Capture the cell that displays the provided text and extract its [X, Y] central coordinate. 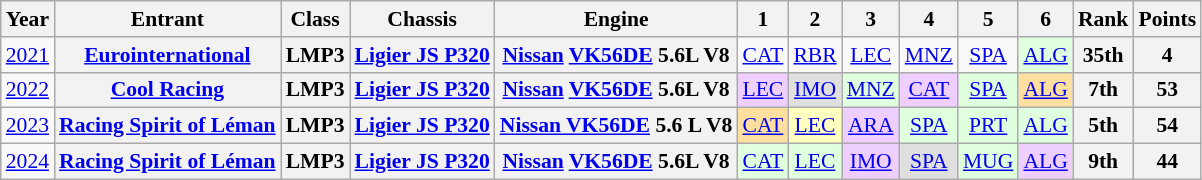
9th [1104, 162]
1 [762, 19]
5 [988, 19]
2024 [28, 162]
PRT [988, 126]
54 [1167, 126]
MUG [988, 162]
2022 [28, 90]
35th [1104, 55]
Engine [616, 19]
6 [1045, 19]
5th [1104, 126]
Cool Racing [168, 90]
44 [1167, 162]
Rank [1104, 19]
7th [1104, 90]
Year [28, 19]
53 [1167, 90]
2 [814, 19]
3 [871, 19]
RBR [814, 55]
2023 [28, 126]
Nissan VK56DE 5.6 L V8 [616, 126]
Entrant [168, 19]
Points [1167, 19]
Chassis [422, 19]
Class [316, 19]
ARA [871, 126]
2021 [28, 55]
Eurointernational [168, 55]
